Identify which cell holds the provided text, then report its [X, Y] central coordinate. 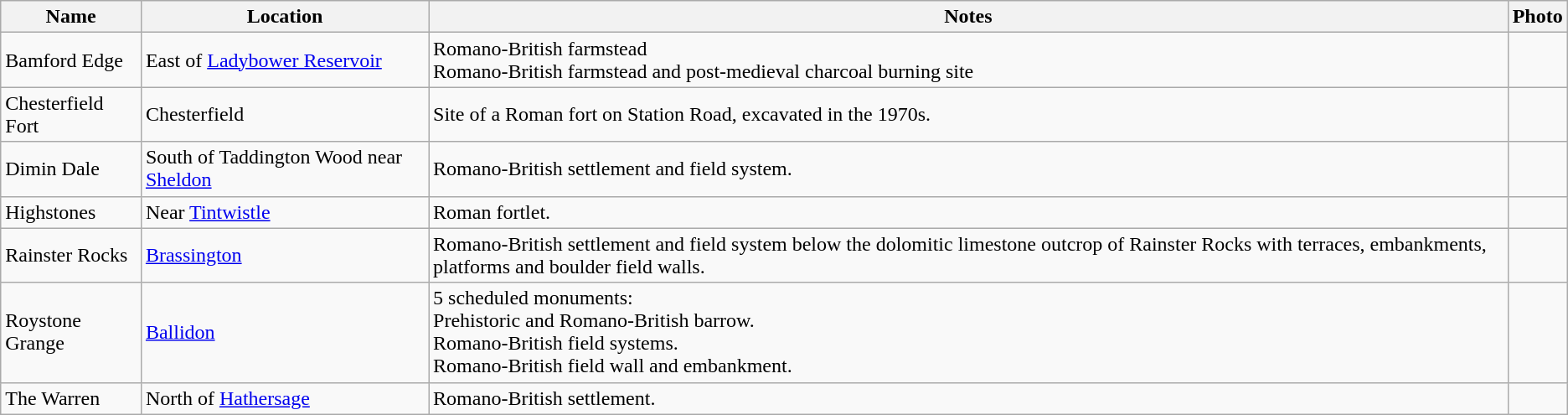
Site of a Roman fort on Station Road, excavated in the 1970s. [968, 114]
Near Tintwistle [285, 212]
Chesterfield [285, 114]
South of Taddington Wood near Sheldon [285, 169]
East of Ladybower Reservoir [285, 60]
Chesterfield Fort [71, 114]
Rainster Rocks [71, 255]
5 scheduled monuments:Prehistoric and Romano-British barrow.Romano-British field systems.Romano-British field wall and embankment. [968, 332]
Romano-British settlement and field system. [968, 169]
North of Hathersage [285, 398]
Roystone Grange [71, 332]
Dimin Dale [71, 169]
Brassington [285, 255]
Ballidon [285, 332]
Photo [1538, 17]
Name [71, 17]
Bamford Edge [71, 60]
Roman fortlet. [968, 212]
Romano-British settlement. [968, 398]
Location [285, 17]
Notes [968, 17]
The Warren [71, 398]
Highstones [71, 212]
Romano-British farmsteadRomano-British farmstead and post-medieval charcoal burning site [968, 60]
